Find where the given text appears and provide that cell's center as (X, Y) coordinate. 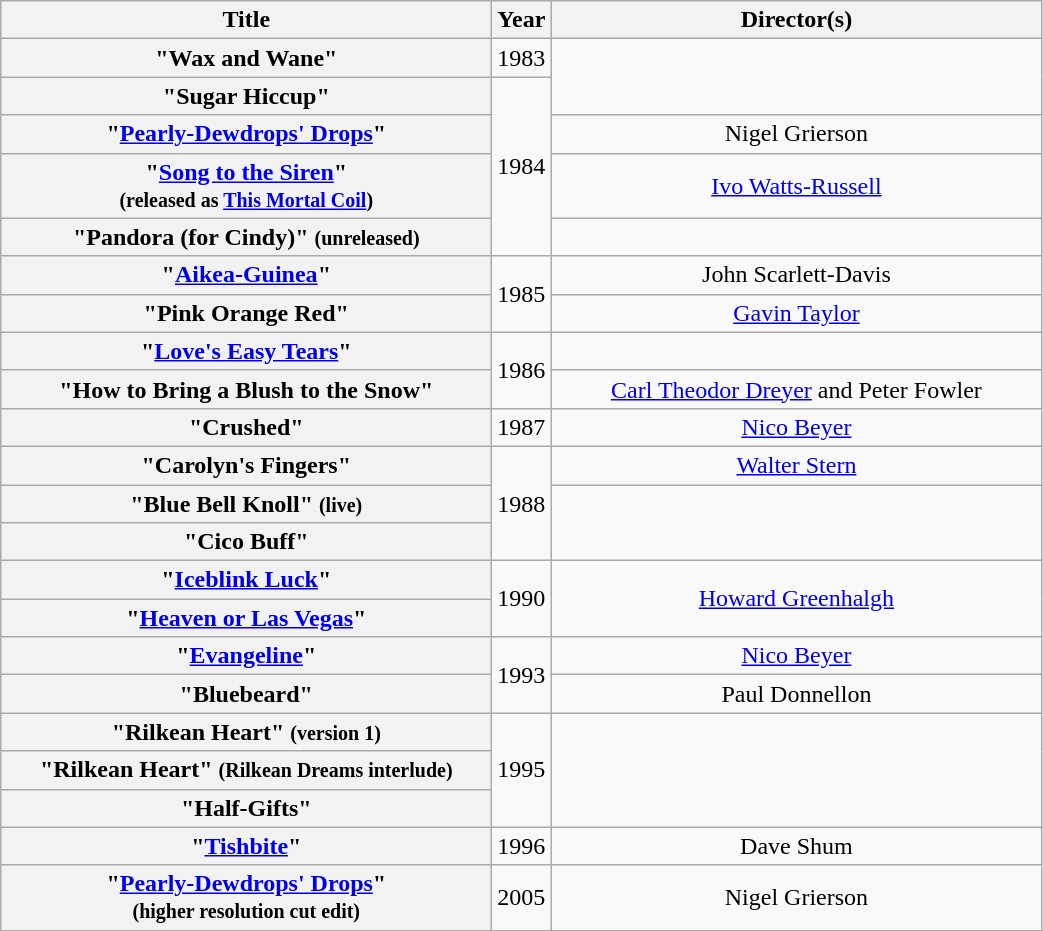
"Carolyn's Fingers" (246, 465)
"Love's Easy Tears" (246, 351)
Howard Greenhalgh (796, 599)
"Song to the Siren"(released as This Mortal Coil) (246, 186)
"Crushed" (246, 427)
1983 (522, 58)
1987 (522, 427)
"Rilkean Heart" (Rilkean Dreams interlude) (246, 770)
"Rilkean Heart" (version 1) (246, 732)
"How to Bring a Blush to the Snow" (246, 389)
"Evangeline" (246, 656)
"Cico Buff" (246, 542)
1996 (522, 846)
Year (522, 20)
1990 (522, 599)
"Blue Bell Knoll" (live) (246, 503)
Gavin Taylor (796, 313)
1993 (522, 675)
1988 (522, 503)
John Scarlett-Davis (796, 275)
Dave Shum (796, 846)
"Wax and Wane" (246, 58)
Ivo Watts-Russell (796, 186)
"Pandora (for Cindy)" (unreleased) (246, 237)
"Iceblink Luck" (246, 580)
Director(s) (796, 20)
1986 (522, 370)
1984 (522, 166)
Walter Stern (796, 465)
1985 (522, 294)
"Bluebeard" (246, 694)
Title (246, 20)
"Pearly-Dewdrops' Drops" (246, 134)
"Half-Gifts" (246, 808)
1995 (522, 770)
"Pink Orange Red" (246, 313)
"Aikea-Guinea" (246, 275)
Carl Theodor Dreyer and Peter Fowler (796, 389)
2005 (522, 898)
"Pearly-Dewdrops' Drops"(higher resolution cut edit) (246, 898)
"Sugar Hiccup" (246, 96)
"Heaven or Las Vegas" (246, 618)
"Tishbite" (246, 846)
Paul Donnellon (796, 694)
